Pinpoint the cell where the given text exists, returning its [x, y] midpoint coordinate. 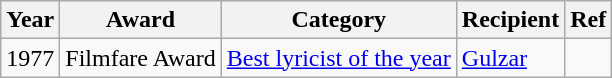
1977 [30, 58]
Recipient [510, 20]
Award [140, 20]
Best lyricist of the year [338, 58]
Filmfare Award [140, 58]
Gulzar [510, 58]
Year [30, 20]
Ref [588, 20]
Category [338, 20]
